For the text-containing cell, return its midpoint in (X, Y) coordinate format. 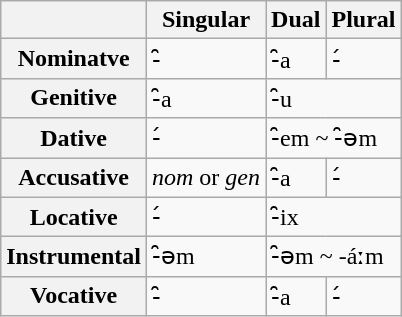
Dative (74, 138)
-̑em ~ -̑əm (334, 138)
-̑əm ~ -áːm (334, 257)
Plural (364, 20)
Locative (74, 217)
Singular (206, 20)
Instrumental (74, 257)
Nominatve (74, 59)
Accusative (74, 178)
Vocative (74, 296)
-̑u (334, 98)
Dual (296, 20)
-̑əm (206, 257)
Genitive (74, 98)
-̑ix (334, 217)
nom or gen (206, 178)
